Scan for the cell matching the given text and deliver its (X, Y) coordinate at center. 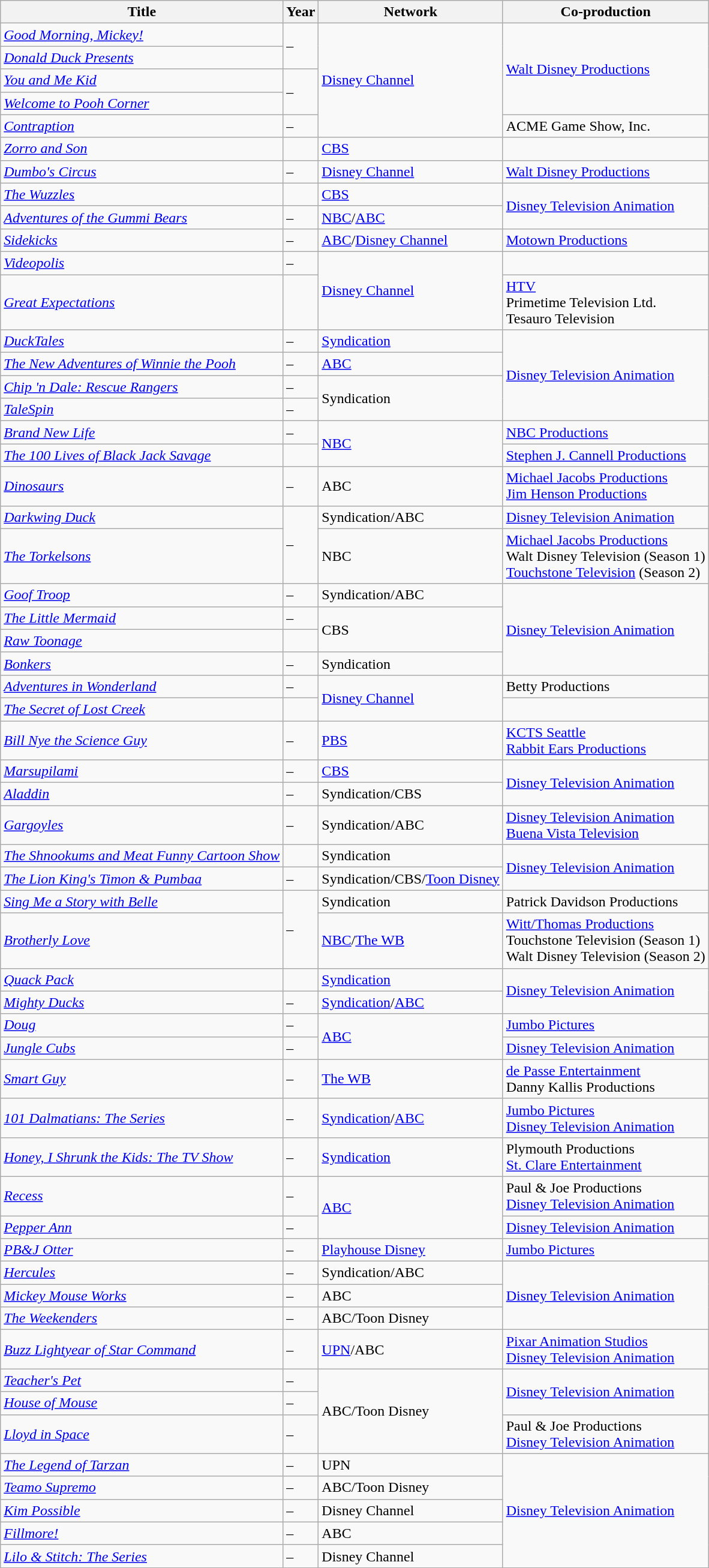
You and Me Kid (142, 80)
ACME Game Show, Inc. (606, 126)
Michael Jacobs ProductionsWalt Disney Television (Season 1)Touchstone Television (Season 2) (606, 556)
Motown Productions (606, 240)
101 Dalmatians: The Series (142, 1118)
Kim Possible (142, 1510)
Plymouth Productions St. Clare Entertainment (606, 1157)
The Wuzzles (142, 194)
Playhouse Disney (410, 1250)
NBC Productions (606, 432)
PB&J Otter (142, 1250)
TaleSpin (142, 410)
House of Mouse (142, 1403)
Adventures of the Gummi Bears (142, 217)
Marsupilami (142, 771)
PBS (410, 740)
Pepper Ann (142, 1227)
Pixar Animation StudiosDisney Television Animation (606, 1350)
Mickey Mouse Works (142, 1296)
Sing Me a Story with Belle (142, 902)
Syndication/CBS/Toon Disney (410, 879)
Donald Duck Presents (142, 58)
Lilo & Stitch: The Series (142, 1556)
Dumbo's Circus (142, 172)
Buzz Lightyear of Star Command (142, 1350)
Raw Toonage (142, 641)
Title (142, 12)
UPN/ABC (410, 1350)
The WB (410, 1079)
Honey, I Shrunk the Kids: The TV Show (142, 1157)
Co-production (606, 12)
Betty Productions (606, 686)
NBC/The WB (410, 941)
Adventures in Wonderland (142, 686)
ABC/Disney Channel (410, 240)
UPN (410, 1465)
Welcome to Pooh Corner (142, 103)
NBC/ABC (410, 217)
Syndication/CBS (410, 794)
Brotherly Love (142, 941)
Goof Troop (142, 595)
The Shnookums and Meat Funny Cartoon Show (142, 856)
Jungle Cubs (142, 1048)
Brand New Life (142, 432)
The Legend of Tarzan (142, 1465)
Teamo Supremo (142, 1488)
The Lion King's Timon & Pumbaa (142, 879)
Quack Pack (142, 980)
Bill Nye the Science Guy (142, 740)
Videopolis (142, 263)
Network (410, 12)
Lloyd in Space (142, 1434)
The Torkelsons (142, 556)
Chip 'n Dale: Rescue Rangers (142, 387)
The 100 Lives of Black Jack Savage (142, 455)
Sidekicks (142, 240)
Dinosaurs (142, 486)
The Secret of Lost Creek (142, 709)
Contraption (142, 126)
de Passe EntertainmentDanny Kallis Productions (606, 1079)
Fillmore! (142, 1533)
Gargoyles (142, 825)
HTVPrimetime Television Ltd.Tesauro Television (606, 302)
Mighty Ducks (142, 1002)
The Weekenders (142, 1318)
Darkwing Duck (142, 517)
Recess (142, 1196)
Year (301, 12)
The Little Mermaid (142, 618)
Zorro and Son (142, 149)
Disney Television AnimationBuena Vista Television (606, 825)
Michael Jacobs ProductionsJim Henson Productions (606, 486)
DuckTales (142, 341)
Patrick Davidson Productions (606, 902)
Jumbo PicturesDisney Television Animation (606, 1118)
Great Expectations (142, 302)
Hercules (142, 1273)
Aladdin (142, 794)
Smart Guy (142, 1079)
KCTS SeattleRabbit Ears Productions (606, 740)
Witt/Thomas ProductionsTouchstone Television (Season 1)Walt Disney Television (Season 2) (606, 941)
Teacher's Pet (142, 1380)
Stephen J. Cannell Productions (606, 455)
Good Morning, Mickey! (142, 35)
Doug (142, 1025)
Bonkers (142, 663)
The New Adventures of Winnie the Pooh (142, 364)
